Search for the cell housing the specified text and yield its [X, Y] center coordinate. 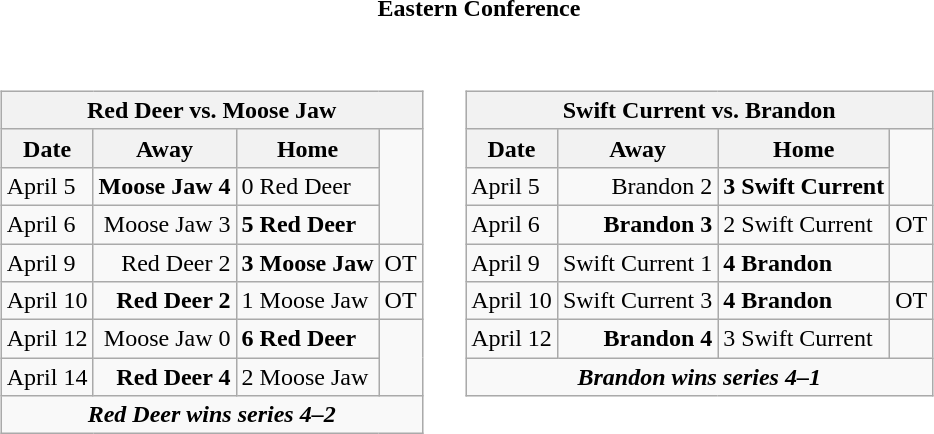
Brandon 4 [637, 339]
Swift Current 3 [637, 301]
Brandon 2 [637, 186]
5 Red Deer [308, 224]
2 Swift Current [804, 224]
3 Moose Jaw [308, 263]
Moose Jaw 0 [164, 339]
6 Red Deer [308, 339]
April 14 [47, 377]
Swift Current vs. Brandon [700, 110]
Red Deer 4 [164, 377]
Moose Jaw 3 [164, 224]
0 Red Deer [308, 186]
1 Moose Jaw [308, 301]
Moose Jaw 4 [164, 186]
Red Deer wins series 4–2 [212, 415]
Brandon wins series 4–1 [700, 377]
2 Moose Jaw [308, 377]
Swift Current 1 [637, 263]
Red Deer vs. Moose Jaw [212, 110]
Brandon 3 [637, 224]
